Pinpoint the cell where the given text exists, returning its [X, Y] midpoint coordinate. 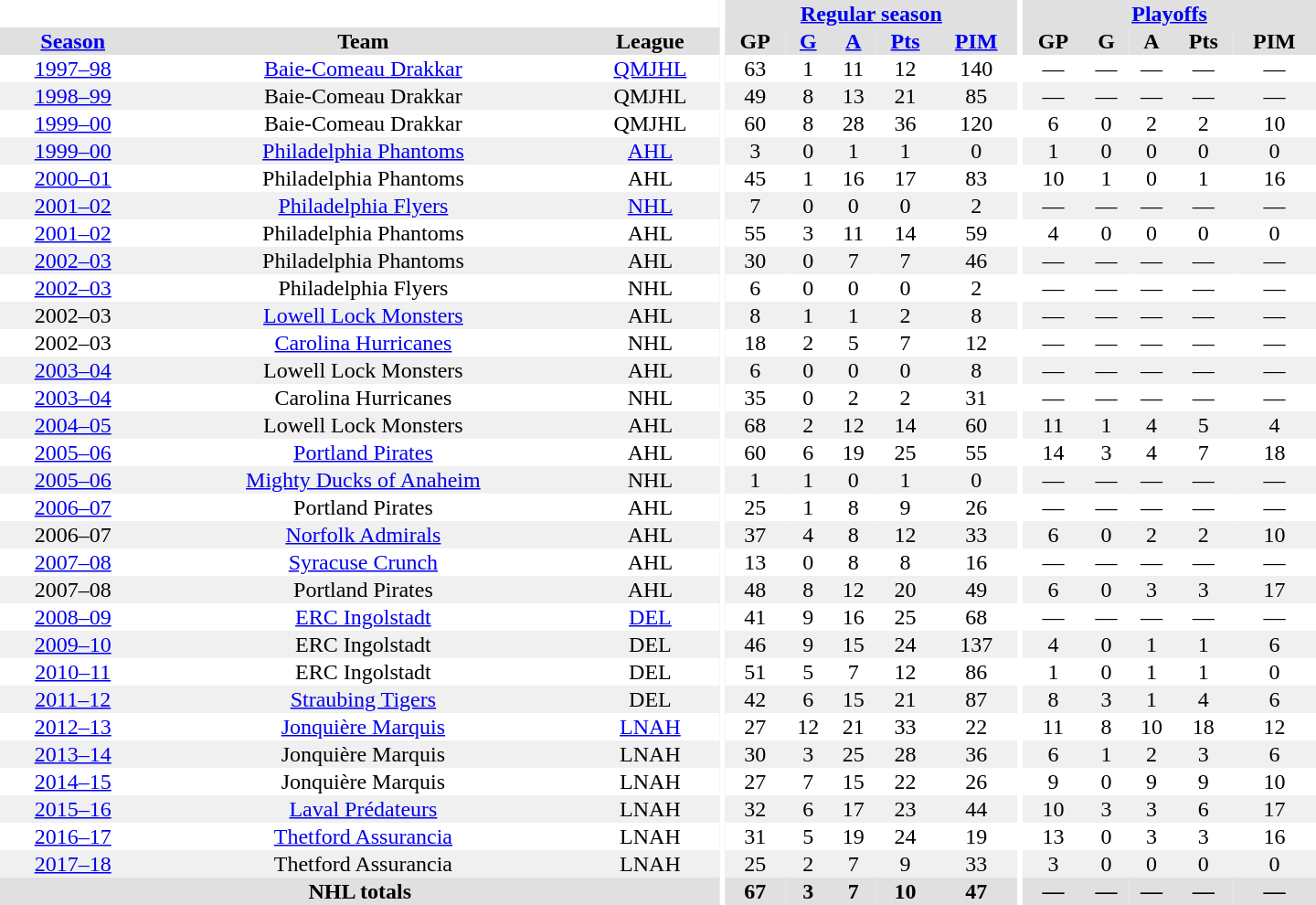
2000–01 [73, 178]
2004–05 [73, 425]
83 [976, 178]
51 [755, 672]
42 [755, 699]
44 [976, 809]
2014–15 [73, 782]
1998–99 [73, 96]
41 [755, 617]
Mighty Ducks of Anaheim [363, 480]
Playoffs [1170, 14]
Season [73, 41]
2017–18 [73, 864]
2013–14 [73, 754]
Team [363, 41]
2009–10 [73, 644]
2015–16 [73, 809]
2012–13 [73, 727]
47 [976, 891]
32 [755, 809]
137 [976, 644]
2008–09 [73, 617]
120 [976, 123]
2010–11 [73, 672]
Norfolk Admirals [363, 535]
NHL totals [360, 891]
1997–98 [73, 69]
140 [976, 69]
2011–12 [73, 699]
2016–17 [73, 836]
23 [906, 809]
59 [976, 233]
35 [755, 398]
87 [976, 699]
Syracuse Crunch [363, 562]
63 [755, 69]
86 [976, 672]
Straubing Tigers [363, 699]
20 [906, 590]
45 [755, 178]
67 [755, 891]
37 [755, 535]
Regular season [872, 14]
League [650, 41]
Laval Prédateurs [363, 809]
48 [755, 590]
85 [976, 96]
